Return (X, Y) of the center of cell containing provided text 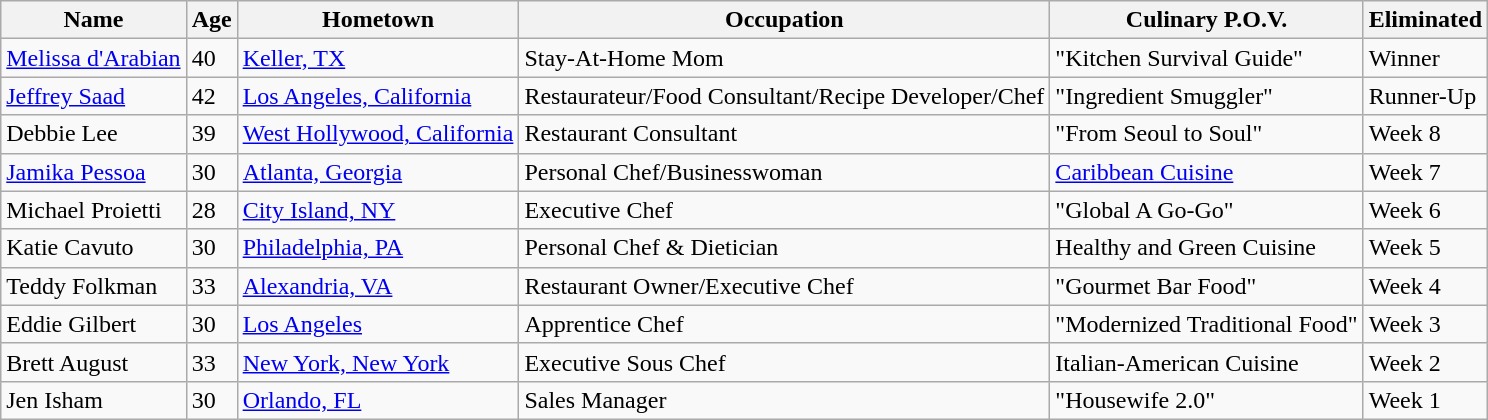
Jamika Pessoa (94, 172)
Age (212, 20)
Personal Chef & Dietician (784, 248)
New York, New York (378, 362)
Michael Proietti (94, 210)
Philadelphia, PA (378, 248)
Week 3 (1425, 324)
Eddie Gilbert (94, 324)
Jen Isham (94, 400)
City Island, NY (378, 210)
Week 5 (1425, 248)
Week 2 (1425, 362)
Apprentice Chef (784, 324)
28 (212, 210)
"Global A Go-Go" (1206, 210)
Los Angeles (378, 324)
Orlando, FL (378, 400)
Caribbean Cuisine (1206, 172)
Jeffrey Saad (94, 96)
Name (94, 20)
Week 6 (1425, 210)
Brett August (94, 362)
Los Angeles, California (378, 96)
"Ingredient Smuggler" (1206, 96)
"From Seoul to Soul" (1206, 134)
Week 1 (1425, 400)
39 (212, 134)
"Housewife 2.0" (1206, 400)
Katie Cavuto (94, 248)
Occupation (784, 20)
Debbie Lee (94, 134)
Restaurateur/Food Consultant/Recipe Developer/Chef (784, 96)
Week 4 (1425, 286)
Hometown (378, 20)
Winner (1425, 58)
Sales Manager (784, 400)
Stay-At-Home Mom (784, 58)
West Hollywood, California (378, 134)
Culinary P.O.V. (1206, 20)
Healthy and Green Cuisine (1206, 248)
Week 8 (1425, 134)
Atlanta, Georgia (378, 172)
"Gourmet Bar Food" (1206, 286)
Runner-Up (1425, 96)
Executive Chef (784, 210)
Alexandria, VA (378, 286)
Restaurant Consultant (784, 134)
Executive Sous Chef (784, 362)
Teddy Folkman (94, 286)
"Modernized Traditional Food" (1206, 324)
Eliminated (1425, 20)
Week 7 (1425, 172)
Italian-American Cuisine (1206, 362)
Keller, TX (378, 58)
42 (212, 96)
"Kitchen Survival Guide" (1206, 58)
Restaurant Owner/Executive Chef (784, 286)
Personal Chef/Businesswoman (784, 172)
Melissa d'Arabian (94, 58)
40 (212, 58)
